Capture the cell that displays the provided text and extract its (x, y) central coordinate. 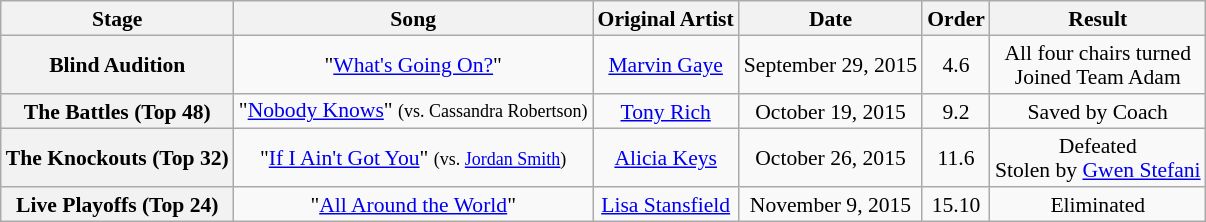
4.6 (956, 64)
September 29, 2015 (830, 64)
November 9, 2015 (830, 204)
The Knockouts (Top 32) (118, 158)
All four chairs turnedJoined Team Adam (1098, 64)
Stage (118, 18)
DefeatedStolen by Gwen Stefani (1098, 158)
Marvin Gaye (666, 64)
Song (414, 18)
"What's Going On?" (414, 64)
Order (956, 18)
"If I Ain't Got You" (vs. Jordan Smith) (414, 158)
"All Around the World" (414, 204)
Date (830, 18)
October 26, 2015 (830, 158)
Tony Rich (666, 111)
9.2 (956, 111)
11.6 (956, 158)
15.10 (956, 204)
Lisa Stansfield (666, 204)
Eliminated (1098, 204)
October 19, 2015 (830, 111)
Saved by Coach (1098, 111)
"Nobody Knows" (vs. Cassandra Robertson) (414, 111)
Result (1098, 18)
Blind Audition (118, 64)
Live Playoffs (Top 24) (118, 204)
The Battles (Top 48) (118, 111)
Alicia Keys (666, 158)
Original Artist (666, 18)
